Output the [x, y] coordinate of the center of the cell containing the given text.  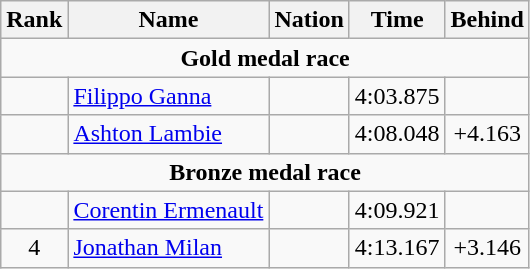
+4.163 [487, 134]
Gold medal race [266, 58]
Name [168, 20]
Bronze medal race [266, 172]
Jonathan Milan [168, 248]
Ashton Lambie [168, 134]
4 [34, 248]
Corentin Ermenault [168, 210]
Rank [34, 20]
4:13.167 [397, 248]
Behind [487, 20]
+3.146 [487, 248]
4:03.875 [397, 96]
Filippo Ganna [168, 96]
4:08.048 [397, 134]
Time [397, 20]
4:09.921 [397, 210]
Nation [309, 20]
